For the text-containing cell, return its midpoint in [x, y] coordinate format. 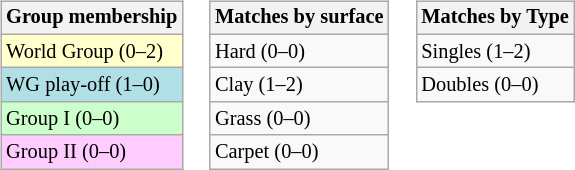
Matches by Type [494, 18]
Group II (0–0) [92, 152]
Doubles (0–0) [494, 85]
Group membership [92, 18]
Singles (1–2) [494, 51]
Matches by surface [299, 18]
Group I (0–0) [92, 119]
Clay (1–2) [299, 85]
Carpet (0–0) [299, 152]
World Group (0–2) [92, 51]
WG play-off (1–0) [92, 85]
Grass (0–0) [299, 119]
Hard (0–0) [299, 51]
